Determine the (X, Y) coordinate at the center of the cell enclosing the given text.  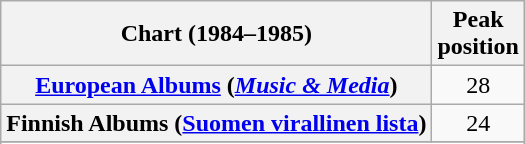
28 (478, 85)
Peakposition (478, 34)
24 (478, 123)
Finnish Albums (Suomen virallinen lista) (216, 123)
Chart (1984–1985) (216, 34)
European Albums (Music & Media) (216, 85)
